Find where the given text appears and provide that cell's center as [x, y] coordinate. 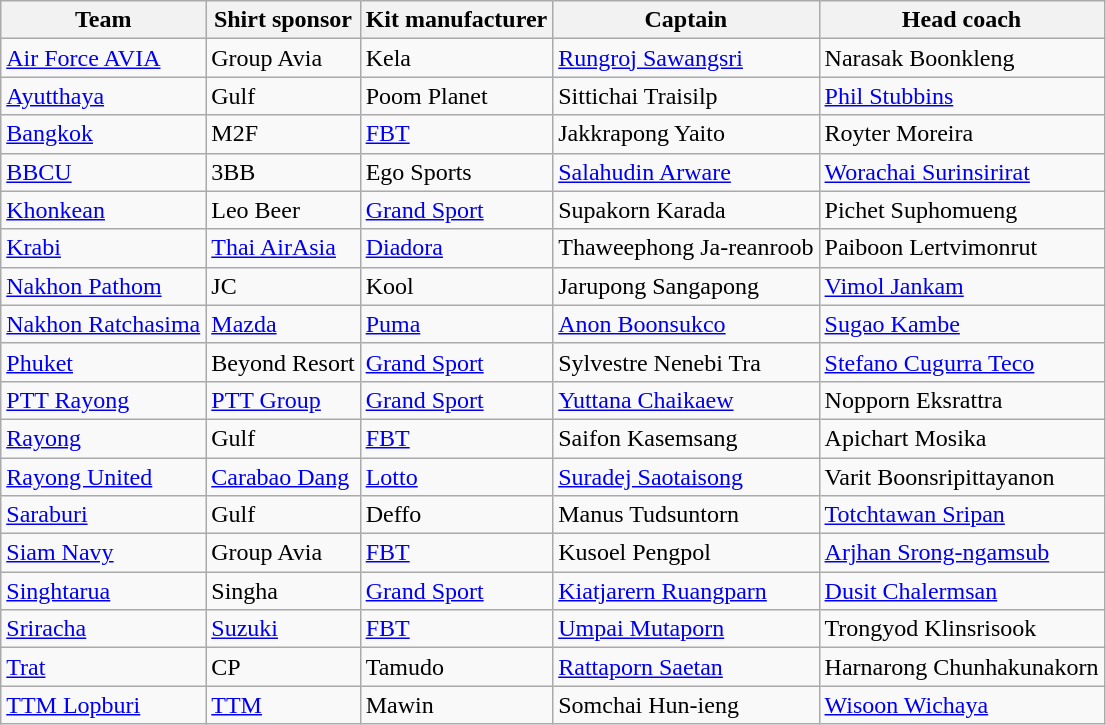
Umpai Mutaporn [686, 629]
3BB [283, 172]
Salahudin Arware [686, 172]
Trongyod Klinsrisook [962, 629]
Totchtawan Sripan [962, 515]
Ayutthaya [104, 96]
Mazda [283, 324]
Kool [456, 286]
Deffo [456, 515]
Carabao Dang [283, 477]
CP [283, 667]
Supakorn Karada [686, 210]
Vimol Jankam [962, 286]
Yuttana Chaikaew [686, 400]
Poom Planet [456, 96]
Kela [456, 58]
Ego Sports [456, 172]
Diadora [456, 248]
Singha [283, 591]
Worachai Surinsirirat [962, 172]
Somchai Hun-ieng [686, 705]
Nakhon Ratchasima [104, 324]
Sugao Kambe [962, 324]
Krabi [104, 248]
Saraburi [104, 515]
Varit Boonsripittayanon [962, 477]
Pichet Suphomueng [962, 210]
Thai AirAsia [283, 248]
Sylvestre Nenebi Tra [686, 362]
Bangkok [104, 134]
Rungroj Sawangsri [686, 58]
Phil Stubbins [962, 96]
Sriracha [104, 629]
Suradej Saotaisong [686, 477]
TTM [283, 705]
Trat [104, 667]
Beyond Resort [283, 362]
Kit manufacturer [456, 20]
Jarupong Sangapong [686, 286]
BBCU [104, 172]
Dusit Chalermsan [962, 591]
Phuket [104, 362]
TTM Lopburi [104, 705]
Wisoon Wichaya [962, 705]
Royter Moreira [962, 134]
Lotto [456, 477]
Khonkean [104, 210]
Nopporn Eksrattra [962, 400]
Suzuki [283, 629]
Kiatjarern Ruangparn [686, 591]
Manus Tudsuntorn [686, 515]
PTT Group [283, 400]
Singhtarua [104, 591]
PTT Rayong [104, 400]
Tamudo [456, 667]
Kusoel Pengpol [686, 553]
Saifon Kasemsang [686, 438]
Puma [456, 324]
Rattaporn Saetan [686, 667]
Head coach [962, 20]
Team [104, 20]
Sittichai Traisilp [686, 96]
M2F [283, 134]
Harnarong Chunhakunakorn [962, 667]
Captain [686, 20]
Paiboon Lertvimonrut [962, 248]
Stefano Cugurra Teco [962, 362]
Narasak Boonkleng [962, 58]
Anon Boonsukco [686, 324]
Siam Navy [104, 553]
JC [283, 286]
Apichart Mosika [962, 438]
Jakkrapong Yaito [686, 134]
Air Force AVIA [104, 58]
Arjhan Srong-ngamsub [962, 553]
Leo Beer [283, 210]
Rayong [104, 438]
Thaweephong Ja-reanroob [686, 248]
Mawin [456, 705]
Rayong United [104, 477]
Nakhon Pathom [104, 286]
Shirt sponsor [283, 20]
